Identify which cell holds the provided text, then report its (x, y) central coordinate. 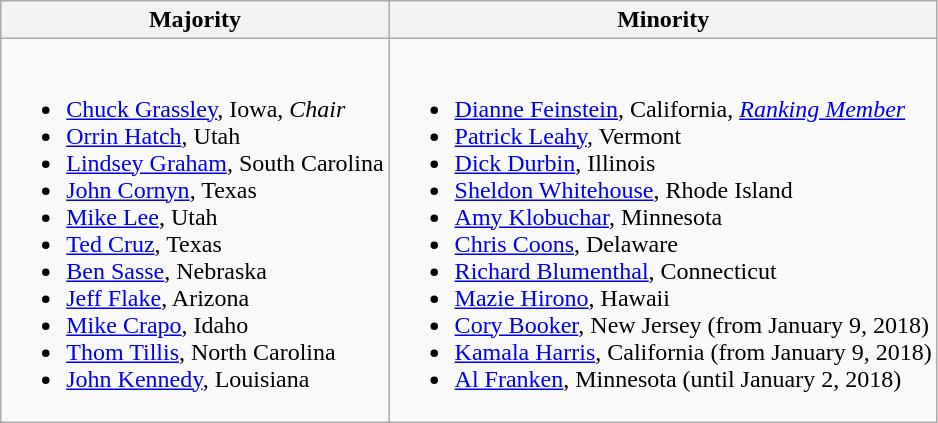
Minority (663, 20)
Majority (195, 20)
